For the text-containing cell, return its midpoint in (x, y) coordinate format. 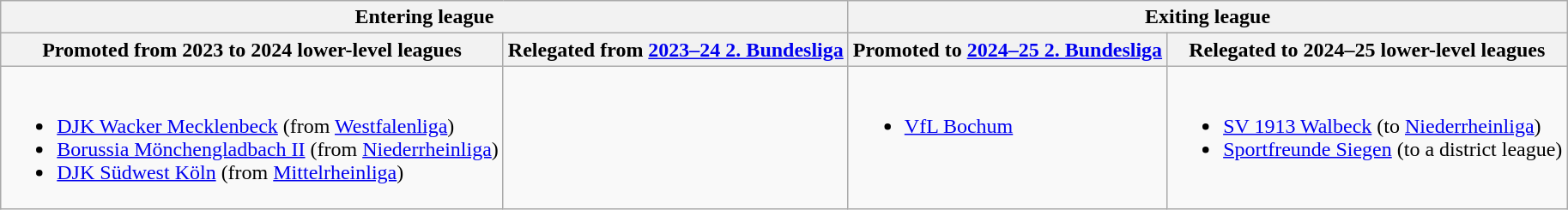
Promoted from 2023 to 2024 lower-level leagues (252, 50)
SV 1913 Walbeck (to Niederrheinliga)Sportfreunde Siegen⁠ (to a district league) (1367, 137)
Relegated from 2023–24 2. Bundesliga (675, 50)
Entering league (425, 17)
Relegated to 2024–25 lower-level leagues (1367, 50)
Promoted to 2024–25 2. Bundesliga (1008, 50)
DJK Wacker Mecklenbeck (from Westfalenliga)Borussia Mönchengladbach II (from Niederrheinliga)DJK Südwest Köln (from Mittelrheinliga) (252, 137)
Exiting league (1208, 17)
VfL Bochum (1008, 137)
